Detect which cell encompasses the target text, then output its [X, Y] center coordinate. 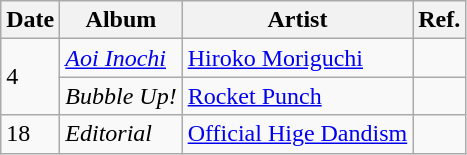
Editorial [121, 134]
18 [30, 134]
Hiroko Moriguchi [298, 58]
Bubble Up! [121, 96]
Aoi Inochi [121, 58]
Date [30, 20]
4 [30, 77]
Rocket Punch [298, 96]
Ref. [440, 20]
Artist [298, 20]
Official Hige Dandism [298, 134]
Album [121, 20]
